Capture the cell that displays the provided text and extract its [X, Y] central coordinate. 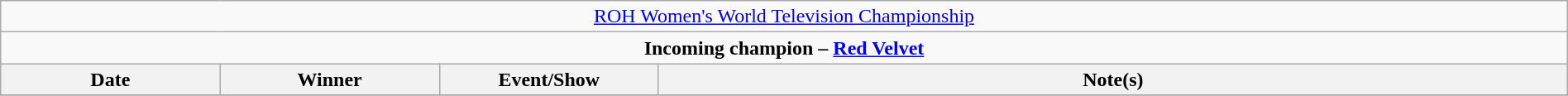
Winner [329, 79]
ROH Women's World Television Championship [784, 17]
Incoming champion – Red Velvet [784, 48]
Date [111, 79]
Note(s) [1113, 79]
Event/Show [549, 79]
